Capture the cell that displays the provided text and extract its [x, y] central coordinate. 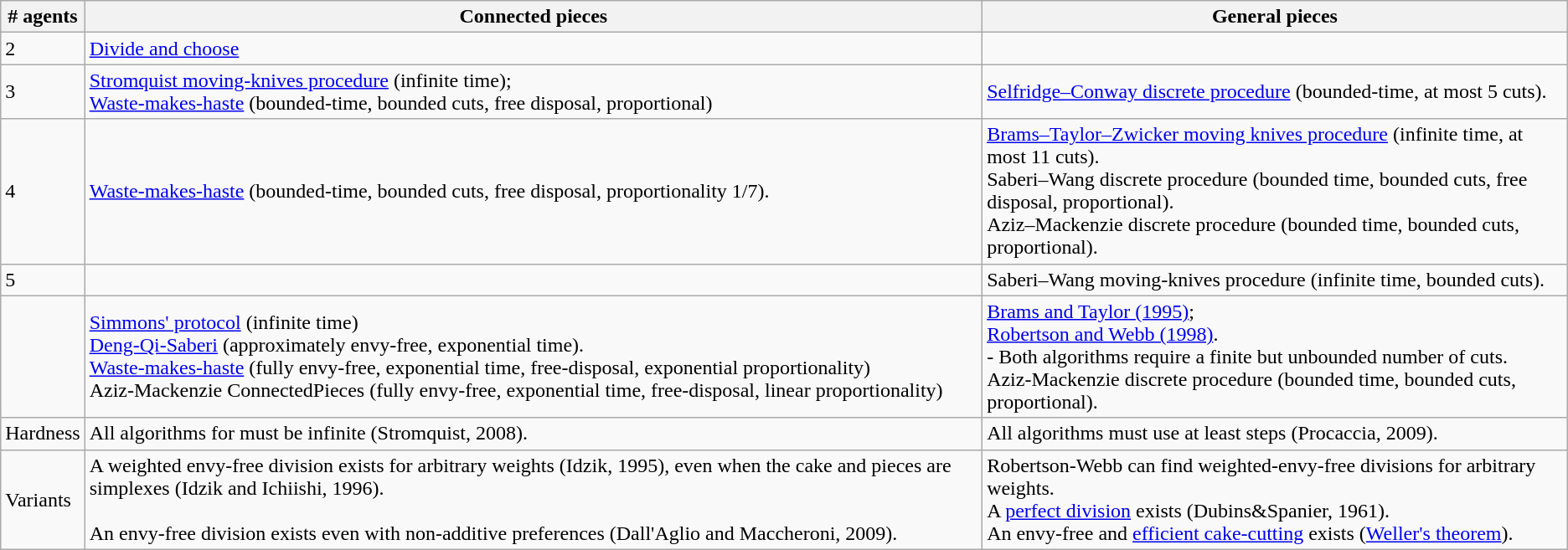
Connected pieces [533, 17]
General pieces [1275, 17]
Hardness [43, 434]
Selfridge–Conway discrete procedure (bounded-time, at most 5 cuts). [1275, 92]
4 [43, 191]
Stromquist moving-knives procedure (infinite time); Waste-makes-haste (bounded-time, bounded cuts, free disposal, proportional) [533, 92]
All algorithms must use at least steps (Procaccia, 2009). [1275, 434]
2 [43, 49]
Waste-makes-haste (bounded-time, bounded cuts, free disposal, proportionality 1/7). [533, 191]
Saberi–Wang moving-knives procedure (infinite time, bounded cuts). [1275, 280]
5 [43, 280]
All algorithms for must be infinite (Stromquist, 2008). [533, 434]
3 [43, 92]
Divide and choose [533, 49]
Variants [43, 499]
# agents [43, 17]
